From the cell containing the given text, extract its center point as [X, Y] coordinate. 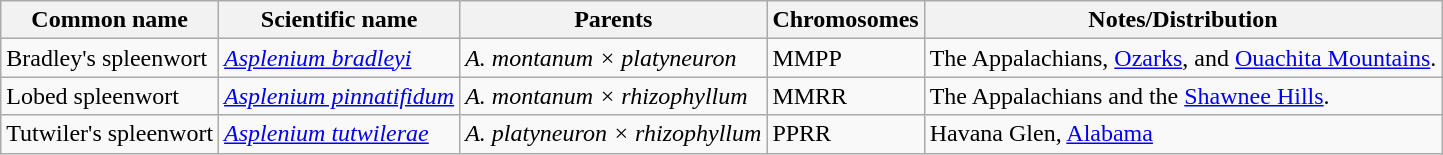
A. platyneuron × rhizophyllum [614, 134]
MMPP [846, 58]
Asplenium bradleyi [340, 58]
The Appalachians, Ozarks, and Ouachita Mountains. [1183, 58]
Lobed spleenwort [110, 96]
Asplenium pinnatifidum [340, 96]
Asplenium tutwilerae [340, 134]
The Appalachians and the Shawnee Hills. [1183, 96]
A. montanum × rhizophyllum [614, 96]
Bradley's spleenwort [110, 58]
Scientific name [340, 20]
Parents [614, 20]
Havana Glen, Alabama [1183, 134]
Tutwiler's spleenwort [110, 134]
Common name [110, 20]
Chromosomes [846, 20]
PPRR [846, 134]
Notes/Distribution [1183, 20]
A. montanum × platyneuron [614, 58]
MMRR [846, 96]
